Scan for the cell matching the given text and deliver its (x, y) coordinate at center. 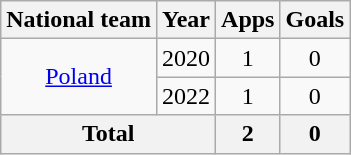
Apps (248, 20)
National team (79, 20)
2 (248, 134)
2020 (186, 58)
2022 (186, 96)
Poland (79, 77)
Year (186, 20)
Total (108, 134)
Goals (315, 20)
